Pinpoint the cell where the given text exists, returning its [X, Y] midpoint coordinate. 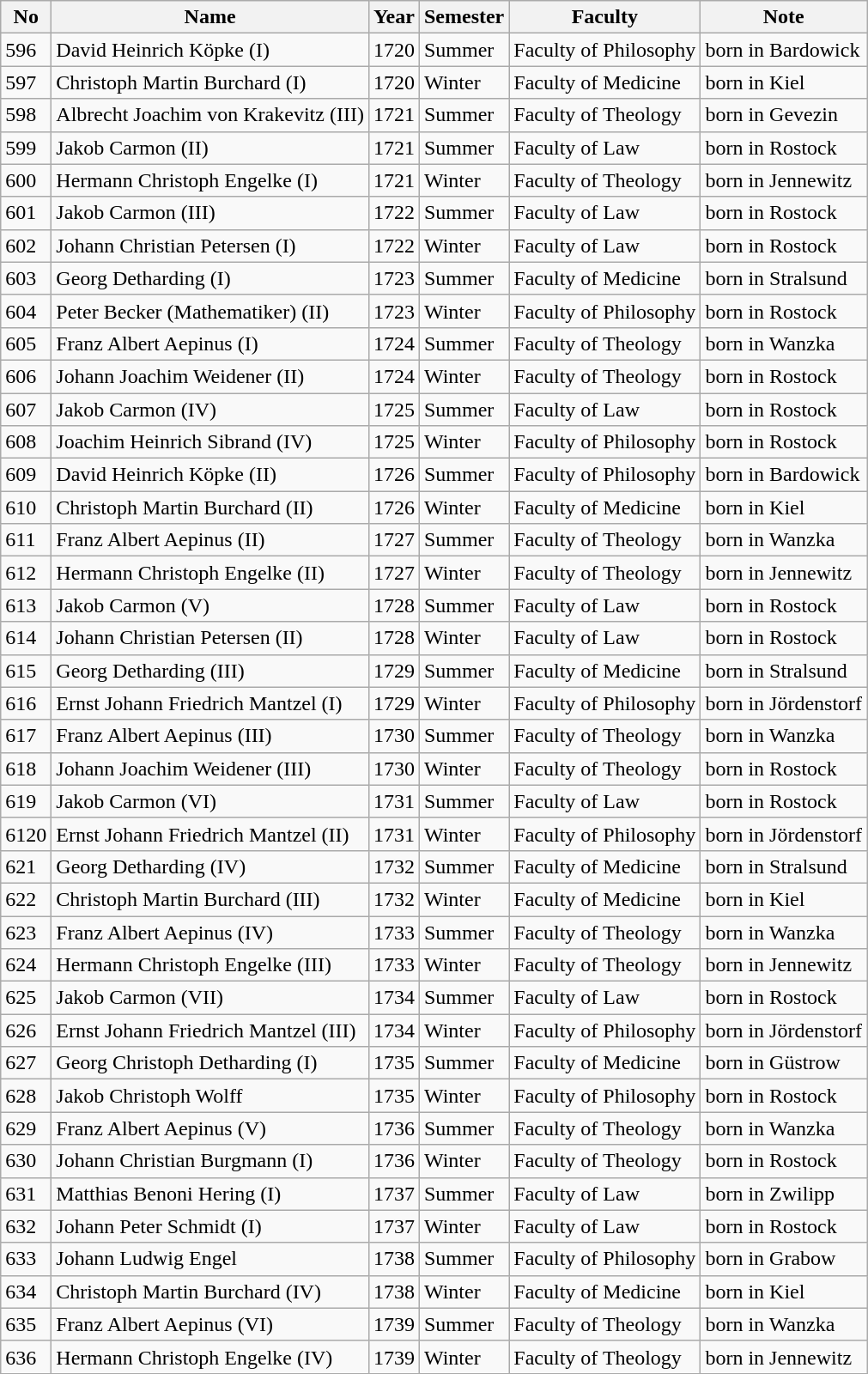
615 [26, 671]
Johann Joachim Weidener (II) [210, 376]
born in Zwilipp [784, 1194]
Joachim Heinrich Sibrand (IV) [210, 442]
Ernst Johann Friedrich Mantzel (I) [210, 703]
604 [26, 311]
633 [26, 1259]
Johann Peter Schmidt (I) [210, 1226]
Year [393, 17]
6120 [26, 834]
David Heinrich Köpke (II) [210, 475]
610 [26, 508]
621 [26, 866]
Hermann Christoph Engelke (I) [210, 180]
611 [26, 540]
598 [26, 115]
612 [26, 573]
617 [26, 736]
Johann Christian Petersen (II) [210, 638]
600 [26, 180]
624 [26, 965]
David Heinrich Köpke (I) [210, 50]
605 [26, 343]
618 [26, 769]
597 [26, 82]
634 [26, 1292]
No [26, 17]
Jakob Carmon (VII) [210, 998]
599 [26, 148]
Jakob Carmon (V) [210, 605]
Hermann Christoph Engelke (IV) [210, 1357]
602 [26, 246]
Georg Detharding (I) [210, 278]
Jakob Carmon (VI) [210, 801]
627 [26, 1063]
Faculty [604, 17]
Georg Detharding (III) [210, 671]
629 [26, 1128]
608 [26, 442]
Hermann Christoph Engelke (II) [210, 573]
Jakob Carmon (IV) [210, 410]
607 [26, 410]
Christoph Martin Burchard (IV) [210, 1292]
613 [26, 605]
Franz Albert Aepinus (III) [210, 736]
born in Güstrow [784, 1063]
614 [26, 638]
born in Gevezin [784, 115]
Matthias Benoni Hering (I) [210, 1194]
Semester [464, 17]
Franz Albert Aepinus (I) [210, 343]
Georg Christoph Detharding (I) [210, 1063]
Franz Albert Aepinus (IV) [210, 932]
Jakob Christoph Wolff [210, 1096]
606 [26, 376]
609 [26, 475]
630 [26, 1161]
603 [26, 278]
Ernst Johann Friedrich Mantzel (III) [210, 1030]
596 [26, 50]
Georg Detharding (IV) [210, 866]
619 [26, 801]
Peter Becker (Mathematiker) (II) [210, 311]
Johann Joachim Weidener (III) [210, 769]
622 [26, 899]
635 [26, 1324]
Jakob Carmon (II) [210, 148]
born in Grabow [784, 1259]
632 [26, 1226]
631 [26, 1194]
Note [784, 17]
626 [26, 1030]
601 [26, 213]
Christoph Martin Burchard (I) [210, 82]
Franz Albert Aepinus (VI) [210, 1324]
616 [26, 703]
Christoph Martin Burchard (III) [210, 899]
Johann Christian Burgmann (I) [210, 1161]
Name [210, 17]
628 [26, 1096]
625 [26, 998]
636 [26, 1357]
Christoph Martin Burchard (II) [210, 508]
Hermann Christoph Engelke (III) [210, 965]
Franz Albert Aepinus (V) [210, 1128]
Johann Ludwig Engel [210, 1259]
Franz Albert Aepinus (II) [210, 540]
Jakob Carmon (III) [210, 213]
Ernst Johann Friedrich Mantzel (II) [210, 834]
Albrecht Joachim von Krakevitz (III) [210, 115]
Johann Christian Petersen (I) [210, 246]
623 [26, 932]
